Provide the [x, y] coordinate of the cell's center where the given text is located.  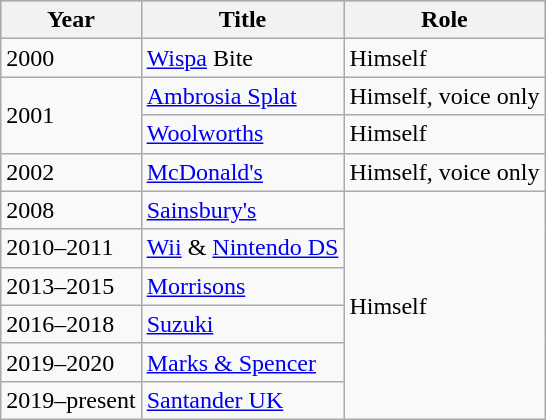
2010–2011 [71, 248]
Wii & Nintendo DS [242, 248]
McDonald's [242, 172]
Role [444, 20]
2000 [71, 58]
Year [71, 20]
Wispa Bite [242, 58]
2013–2015 [71, 286]
2016–2018 [71, 324]
Sainsbury's [242, 210]
Santander UK [242, 400]
Morrisons [242, 286]
2019–2020 [71, 362]
Woolworths [242, 134]
2001 [71, 115]
2002 [71, 172]
Suzuki [242, 324]
Ambrosia Splat [242, 96]
2008 [71, 210]
Title [242, 20]
Marks & Spencer [242, 362]
2019–present [71, 400]
